Return the [X, Y] coordinate for the center point of the cell that contains the specified text.  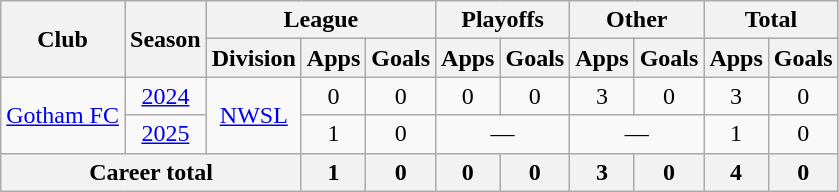
Total [771, 20]
2024 [165, 96]
NWSL [254, 115]
League [320, 20]
Division [254, 58]
4 [736, 172]
Season [165, 39]
Other [637, 20]
2025 [165, 134]
Gotham FC [63, 115]
Career total [152, 172]
Club [63, 39]
Playoffs [503, 20]
